Output the [X, Y] coordinate of the center of the cell containing the given text.  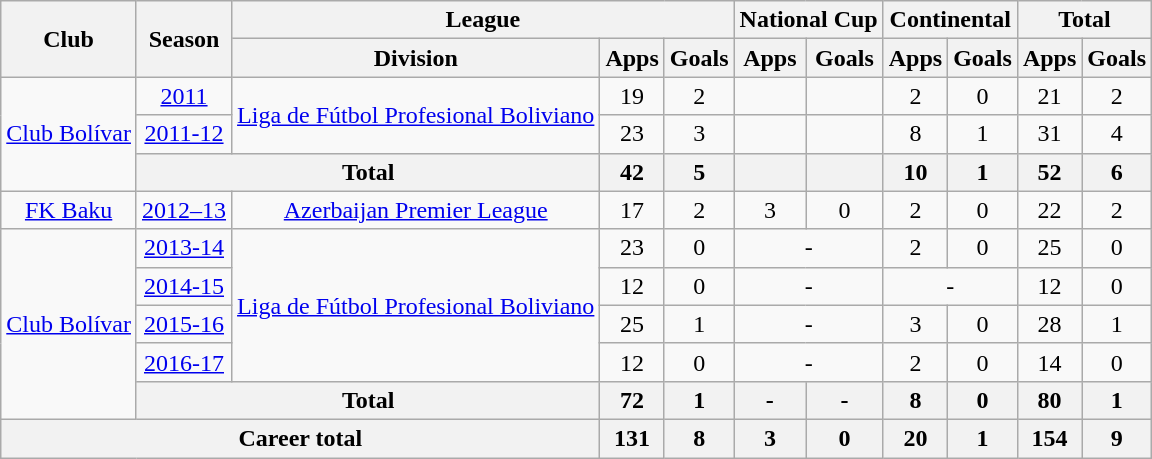
52 [1049, 172]
72 [632, 400]
2015-16 [184, 324]
14 [1049, 362]
Career total [300, 438]
80 [1049, 400]
League [484, 20]
42 [632, 172]
20 [915, 438]
154 [1049, 438]
9 [1117, 438]
Season [184, 39]
22 [1049, 210]
131 [632, 438]
17 [632, 210]
Azerbaijan Premier League [416, 210]
Club [69, 39]
National Cup [808, 20]
FK Baku [69, 210]
2012–13 [184, 210]
4 [1117, 134]
6 [1117, 172]
2013-14 [184, 248]
Continental [950, 20]
10 [915, 172]
28 [1049, 324]
2014-15 [184, 286]
31 [1049, 134]
2011-12 [184, 134]
19 [632, 96]
Division [416, 58]
2011 [184, 96]
2016-17 [184, 362]
5 [699, 172]
21 [1049, 96]
